Detect which cell encompasses the target text, then output its (X, Y) center coordinate. 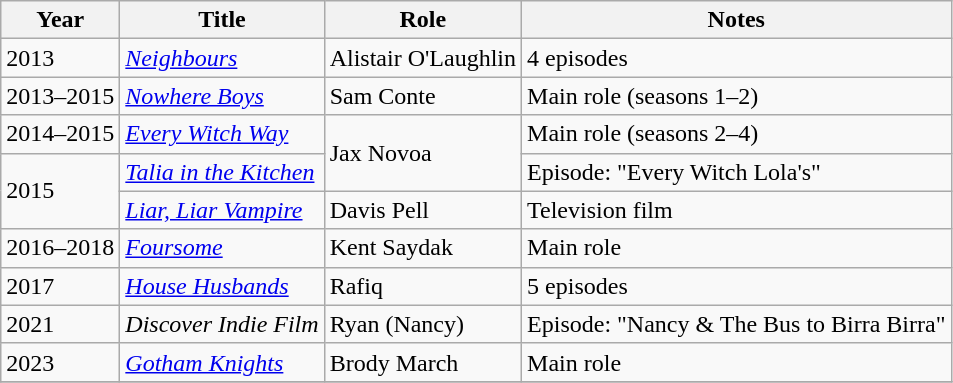
2017 (60, 286)
Kent Saydak (422, 248)
Main role (seasons 1–2) (736, 96)
2013 (60, 58)
2021 (60, 324)
2016–2018 (60, 248)
Television film (736, 210)
Year (60, 20)
Role (422, 20)
Neighbours (222, 58)
Episode: "Every Witch Lola's" (736, 172)
Episode: "Nancy & The Bus to Birra Birra" (736, 324)
Ryan (Nancy) (422, 324)
Liar, Liar Vampire (222, 210)
2023 (60, 362)
Title (222, 20)
House Husbands (222, 286)
Nowhere Boys (222, 96)
Jax Novoa (422, 153)
Every Witch Way (222, 134)
5 episodes (736, 286)
Sam Conte (422, 96)
Gotham Knights (222, 362)
Davis Pell (422, 210)
Alistair O'Laughlin (422, 58)
Rafiq (422, 286)
2014–2015 (60, 134)
Main role (seasons 2–4) (736, 134)
Notes (736, 20)
2013–2015 (60, 96)
4 episodes (736, 58)
2015 (60, 191)
Discover Indie Film (222, 324)
Foursome (222, 248)
Brody March (422, 362)
Talia in the Kitchen (222, 172)
